Identify which cell holds the provided text, then report its [X, Y] central coordinate. 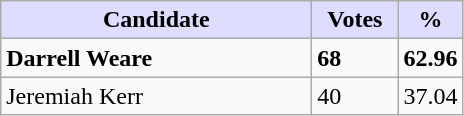
Candidate [156, 20]
37.04 [430, 96]
Darrell Weare [156, 58]
62.96 [430, 58]
68 [355, 58]
Votes [355, 20]
% [430, 20]
40 [355, 96]
Jeremiah Kerr [156, 96]
